Capture the cell that displays the provided text and extract its (x, y) central coordinate. 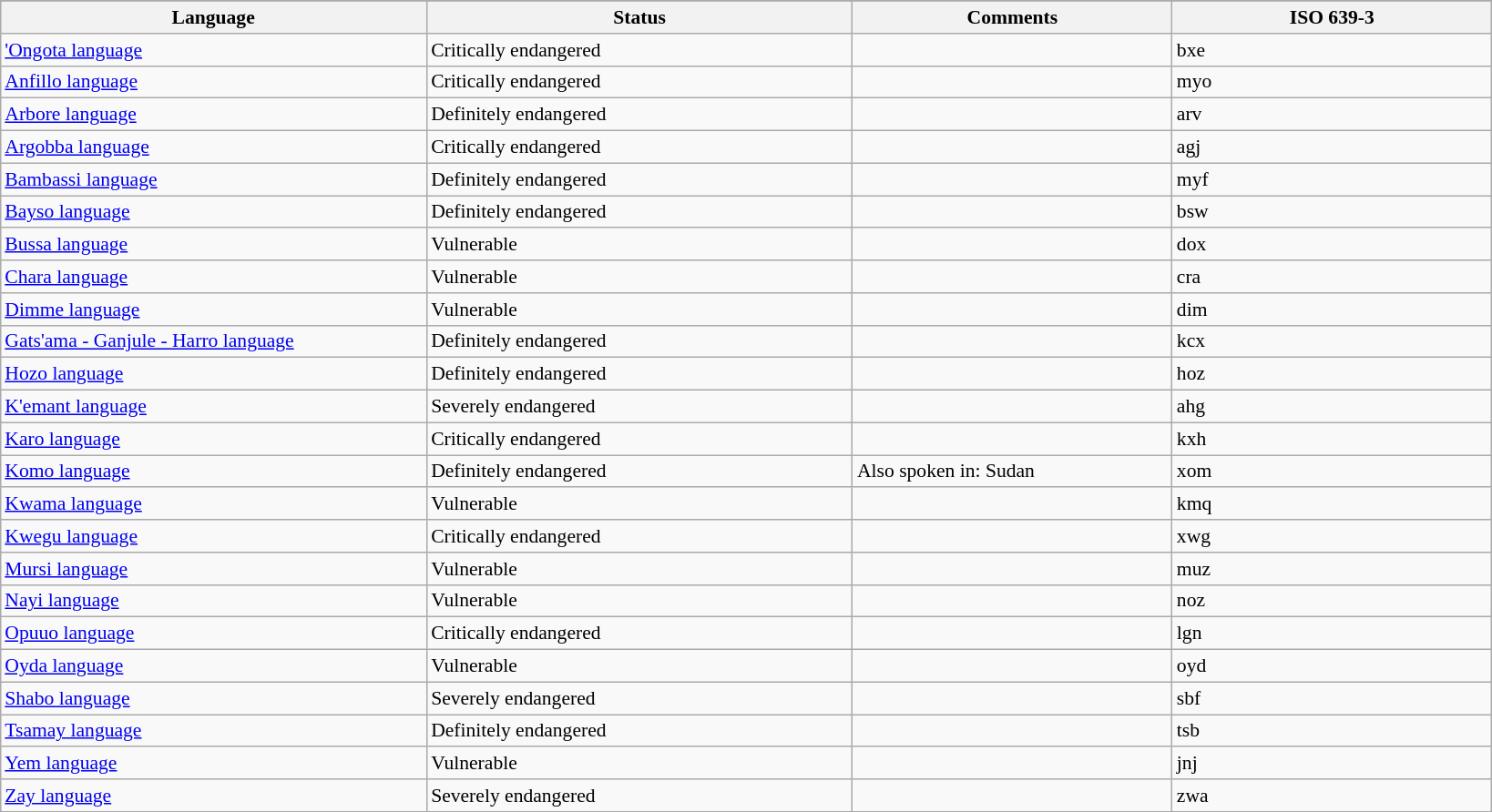
Kwegu language (213, 536)
bxe (1332, 49)
Nayi language (213, 601)
myo (1332, 82)
Shabo language (213, 698)
Dimme language (213, 309)
muz (1332, 568)
xwg (1332, 536)
lgn (1332, 634)
Zay language (213, 796)
Status (639, 17)
Mursi language (213, 568)
Arbore language (213, 115)
Argobba language (213, 147)
Bambassi language (213, 179)
Tsamay language (213, 730)
dim (1332, 309)
myf (1332, 179)
K'emant language (213, 406)
agj (1332, 147)
jnj (1332, 763)
xom (1332, 472)
arv (1332, 115)
kxh (1332, 439)
Hozo language (213, 374)
zwa (1332, 796)
kcx (1332, 341)
Bussa language (213, 244)
kmq (1332, 503)
Anfillo language (213, 82)
Opuuo language (213, 634)
oyd (1332, 665)
Chara language (213, 277)
Yem language (213, 763)
Kwama language (213, 503)
bsw (1332, 211)
'Ongota language (213, 49)
noz (1332, 601)
sbf (1332, 698)
Gats'ama - Ganjule - Harro language (213, 341)
Bayso language (213, 211)
Comments (1013, 17)
Karo language (213, 439)
Language (213, 17)
Komo language (213, 472)
ahg (1332, 406)
ISO 639-3 (1332, 17)
dox (1332, 244)
Also spoken in: Sudan (1013, 472)
tsb (1332, 730)
hoz (1332, 374)
cra (1332, 277)
Oyda language (213, 665)
